Extract the [x, y] coordinate from the center of the cell holding the provided text.  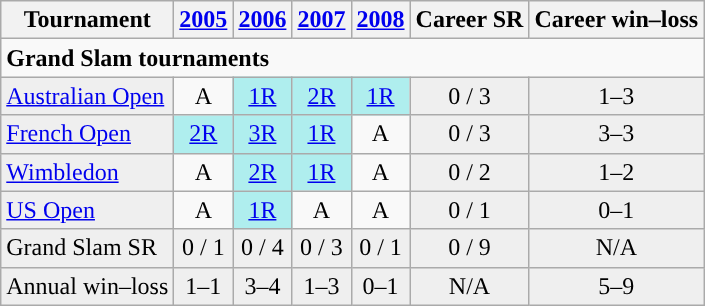
3–4 [262, 286]
5–9 [616, 286]
US Open [88, 210]
Wimbledon [88, 172]
Grand Slam SR [88, 248]
2006 [262, 20]
Career SR [470, 20]
2007 [322, 20]
Australian Open [88, 96]
1–2 [616, 172]
French Open [88, 134]
2005 [204, 20]
2008 [380, 20]
Career win–loss [616, 20]
3–3 [616, 134]
3R [262, 134]
1–1 [204, 286]
Tournament [88, 20]
Grand Slam tournaments [352, 58]
0 / 2 [470, 172]
0 / 4 [262, 248]
Annual win–loss [88, 286]
0 / 9 [470, 248]
